Locate the cell with the specified text and output its (x, y) center coordinate. 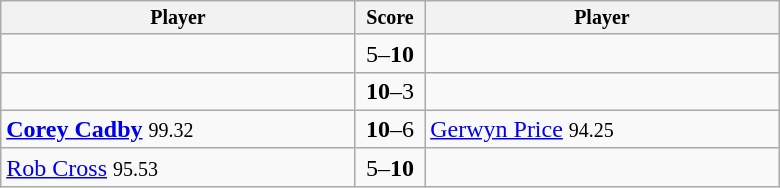
Score (390, 18)
Rob Cross 95.53 (178, 167)
10–3 (390, 91)
Gerwyn Price 94.25 (602, 129)
10–6 (390, 129)
Corey Cadby 99.32 (178, 129)
